Detect which cell encompasses the target text, then output its (x, y) center coordinate. 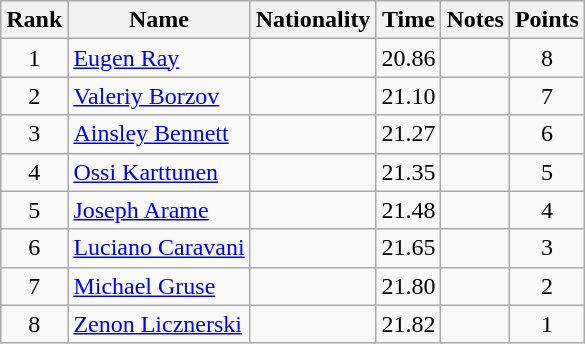
Luciano Caravani (159, 248)
Eugen Ray (159, 58)
21.35 (408, 172)
Michael Gruse (159, 286)
21.27 (408, 134)
Ossi Karttunen (159, 172)
Valeriy Borzov (159, 96)
21.65 (408, 248)
Joseph Arame (159, 210)
21.80 (408, 286)
21.48 (408, 210)
Notes (475, 20)
Time (408, 20)
Ainsley Bennett (159, 134)
Rank (34, 20)
21.82 (408, 324)
Zenon Licznerski (159, 324)
20.86 (408, 58)
Nationality (313, 20)
Name (159, 20)
21.10 (408, 96)
Points (546, 20)
